For the text-containing cell, return its midpoint in (X, Y) coordinate format. 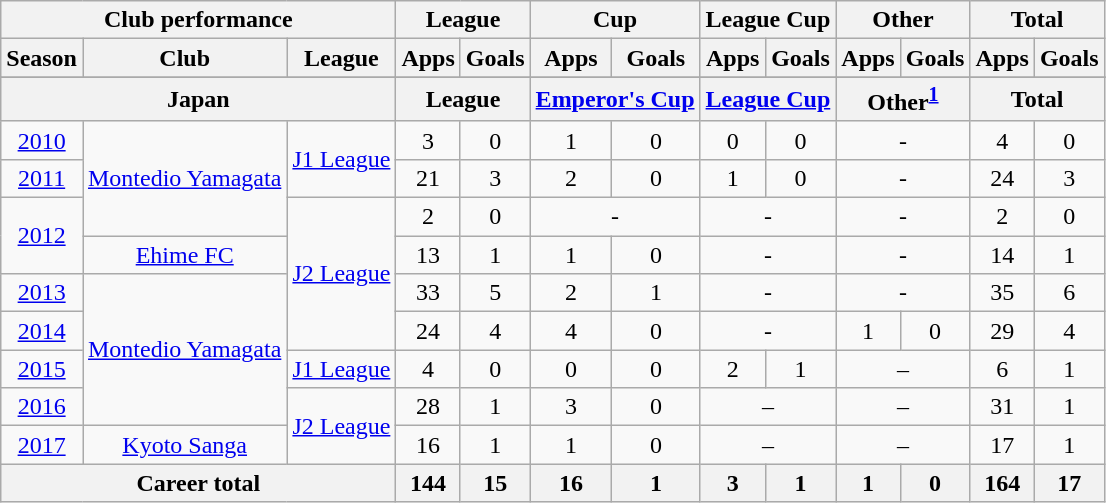
2014 (42, 331)
Club (184, 58)
28 (428, 407)
21 (428, 178)
2015 (42, 369)
2012 (42, 236)
Ehime FC (184, 255)
2011 (42, 178)
5 (495, 293)
13 (428, 255)
14 (1002, 255)
Season (42, 58)
2017 (42, 445)
Cup (615, 20)
Career total (198, 483)
Kyoto Sanga (184, 445)
Club performance (198, 20)
2013 (42, 293)
Emperor's Cup (615, 100)
2016 (42, 407)
144 (428, 483)
2010 (42, 140)
15 (495, 483)
35 (1002, 293)
29 (1002, 331)
Japan (198, 100)
Other1 (903, 100)
164 (1002, 483)
31 (1002, 407)
Other (903, 20)
33 (428, 293)
